Capture the cell that displays the provided text and extract its [x, y] central coordinate. 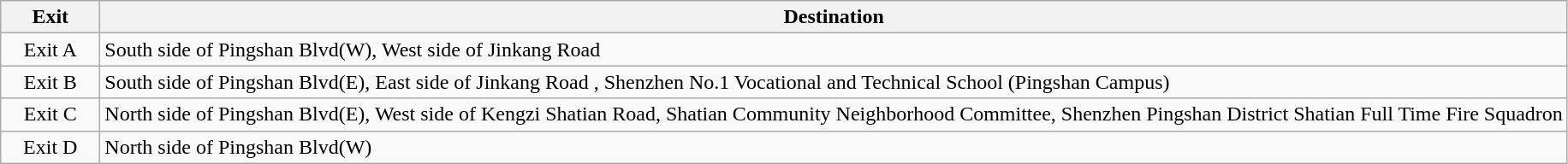
Exit [50, 17]
Exit A [50, 50]
South side of Pingshan Blvd(W), West side of Jinkang Road [834, 50]
North side of Pingshan Blvd(W) [834, 147]
Exit D [50, 147]
Destination [834, 17]
Exit B [50, 82]
Exit C [50, 114]
South side of Pingshan Blvd(E), East side of Jinkang Road , Shenzhen No.1 Vocational and Technical School (Pingshan Campus) [834, 82]
